Search for the cell housing the specified text and yield its (X, Y) center coordinate. 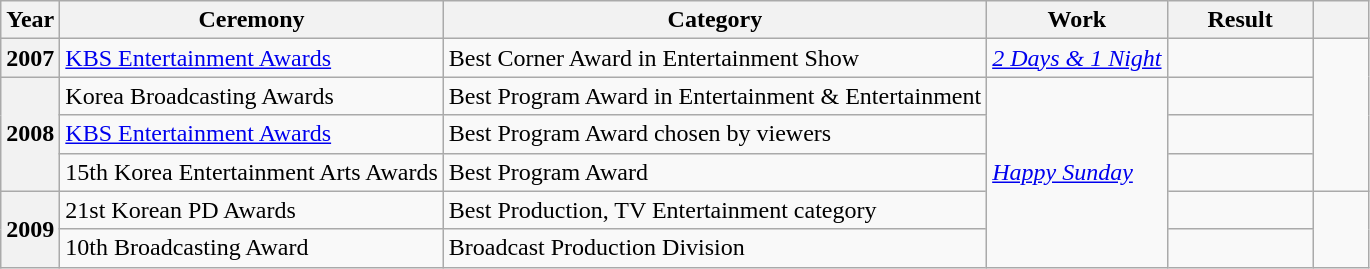
Korea Broadcasting Awards (252, 96)
2007 (30, 58)
Result (1240, 20)
Best Production, TV Entertainment category (714, 210)
15th Korea Entertainment Arts Awards (252, 172)
Happy Sunday (1077, 172)
Work (1077, 20)
Best Program Award chosen by viewers (714, 134)
Ceremony (252, 20)
2 Days & 1 Night (1077, 58)
21st Korean PD Awards (252, 210)
Category (714, 20)
2008 (30, 134)
10th Broadcasting Award (252, 248)
Best Program Award (714, 172)
2009 (30, 229)
Best Corner Award in Entertainment Show (714, 58)
Year (30, 20)
Best Program Award in Entertainment & Entertainment (714, 96)
Broadcast Production Division (714, 248)
